Locate the cell with the specified text and output its [x, y] center coordinate. 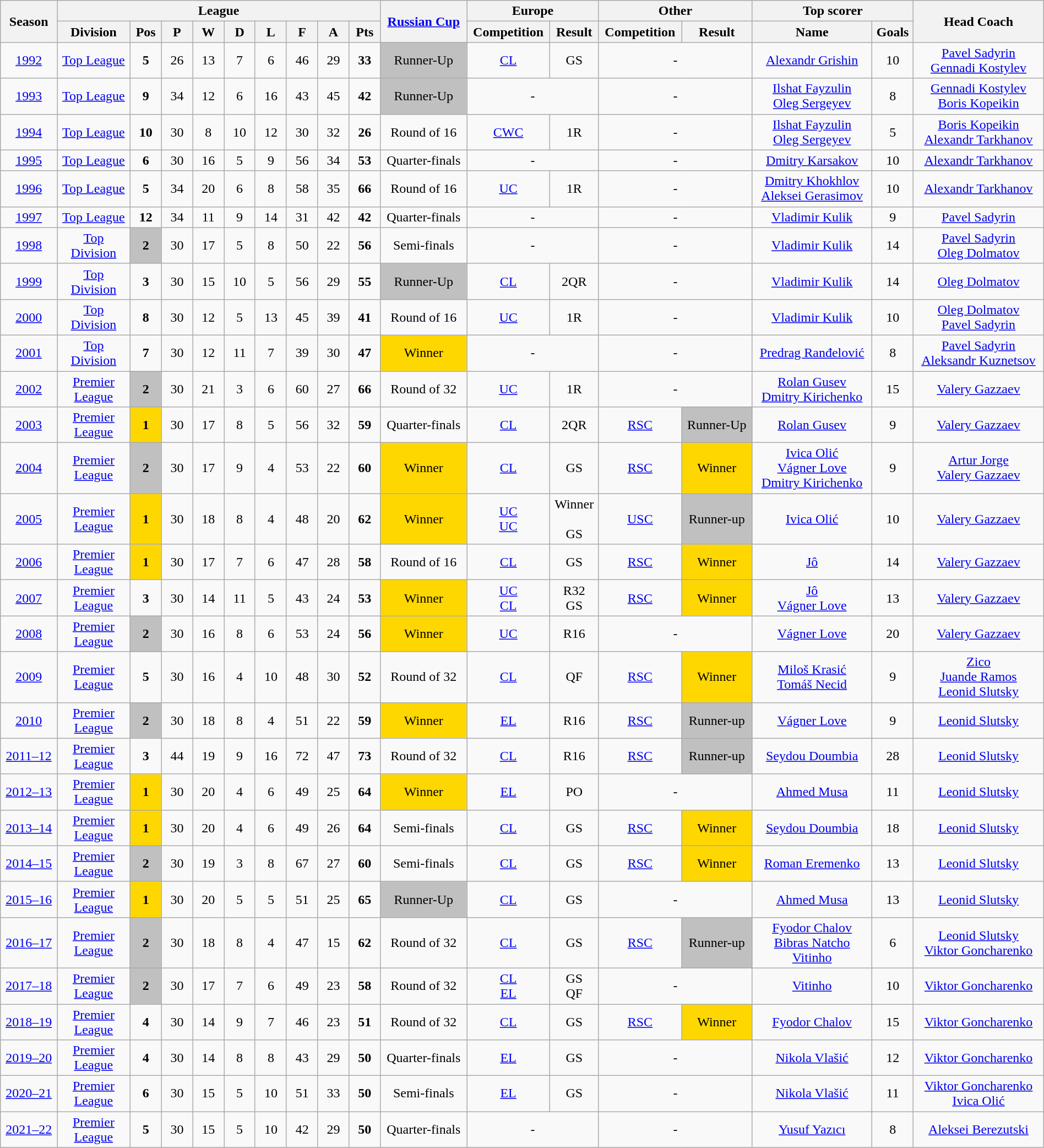
Gennadi Kostylev Boris Kopeikin [978, 96]
Predrag Ranđelović [812, 353]
2011–12 [29, 756]
2018–19 [29, 1021]
1997 [29, 217]
Head Coach [978, 21]
2017–18 [29, 986]
League [219, 11]
1996 [29, 188]
Winner GS [574, 519]
2020–21 [29, 1094]
PO [574, 792]
2007 [29, 598]
R32 GS [574, 598]
Dmitry Khokhlov Aleksei Gerasimov [812, 188]
Fyodor Chalov Bibras Natcho Vitinho [812, 943]
44 [177, 756]
Oleg Dolmatov Pavel Sadyrin [978, 317]
Aleksei Berezutski [978, 1129]
67 [302, 864]
Boris Kopeikin Alexandr Tarkhanov [978, 132]
Ivica Olić Vágner Love Dmitry Kirichenko [812, 468]
Russian Cup [424, 21]
2012–13 [29, 792]
72 [302, 756]
2014–15 [29, 864]
55 [365, 281]
CWC [508, 132]
2021–22 [29, 1129]
GS QF [574, 986]
W [208, 32]
2003 [29, 425]
1994 [29, 132]
Division [94, 32]
Other [675, 11]
1992 [29, 61]
Pavel Sadyrin Gennadi Kostylev [978, 61]
35 [334, 188]
Rolan Gusev [812, 425]
A [334, 32]
2009 [29, 677]
Goals [892, 32]
Jô [812, 562]
USC [640, 519]
Rolan Gusev Dmitry Kirichenko [812, 389]
2016–17 [29, 943]
1993 [29, 96]
73 [365, 756]
Alexandr Grishin [812, 61]
2013–14 [29, 827]
Ivica Olić [812, 519]
2015–16 [29, 899]
F [302, 32]
2001 [29, 353]
65 [365, 899]
Pts [365, 32]
Oleg Dolmatov [978, 281]
Season [29, 21]
Viktor Goncharenko Ivica Olić [978, 1094]
1995 [29, 160]
Dmitry Karsakov [812, 160]
2019–20 [29, 1058]
2002 [29, 389]
Jô Vágner Love [812, 598]
2004 [29, 468]
Pavel Sadyrin [978, 217]
Yusuf Yazıcı [812, 1129]
Zico Juande Ramos Leonid Slutsky [978, 677]
2010 [29, 721]
1999 [29, 281]
1998 [29, 246]
Pavel Sadyrin Oleg Dolmatov [978, 246]
Fyodor Chalov [812, 1021]
Top scorer [833, 11]
31 [302, 217]
Pos [145, 32]
2005 [29, 519]
D [240, 32]
2000 [29, 317]
41 [365, 317]
Leonid Slutsky Viktor Goncharenko [978, 943]
L [271, 32]
Vitinho [812, 986]
UC CL [508, 598]
2006 [29, 562]
2008 [29, 633]
Roman Eremenko [812, 864]
Name [812, 32]
Artur Jorge Valery Gazzaev [978, 468]
52 [365, 677]
Miloš Krasić Tomáš Necid [812, 677]
P [177, 32]
Pavel Sadyrin Aleksandr Kuznetsov [978, 353]
QF [574, 677]
21 [208, 389]
Europe [533, 11]
UC UC [508, 519]
CL EL [508, 986]
